Extract the (X, Y) coordinate from the center of the cell holding the provided text.  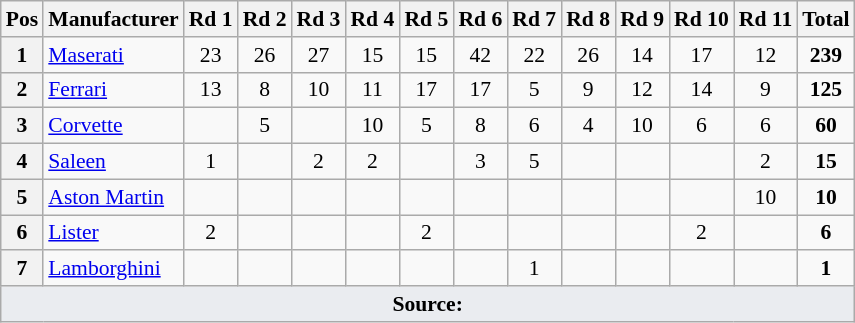
Lister (113, 233)
23 (211, 55)
Rd 7 (534, 19)
11 (372, 90)
Manufacturer (113, 19)
Lamborghini (113, 269)
Ferrari (113, 90)
Pos (22, 19)
Corvette (113, 126)
Rd 4 (372, 19)
27 (319, 55)
Rd 8 (588, 19)
60 (826, 126)
Saleen (113, 162)
125 (826, 90)
42 (480, 55)
Rd 9 (642, 19)
22 (534, 55)
Total (826, 19)
7 (22, 269)
Aston Martin (113, 197)
Rd 1 (211, 19)
Source: (428, 304)
Rd 6 (480, 19)
Rd 5 (426, 19)
239 (826, 55)
Maserati (113, 55)
Rd 2 (265, 19)
13 (211, 90)
Rd 3 (319, 19)
Rd 11 (766, 19)
Rd 10 (702, 19)
